Scan for the cell matching the given text and deliver its [X, Y] coordinate at center. 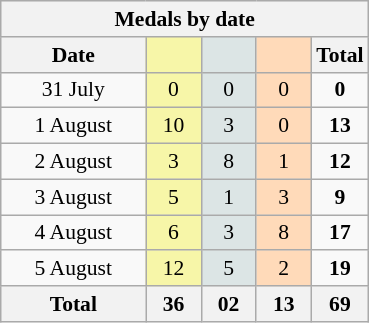
10 [174, 126]
02 [228, 304]
69 [340, 304]
2 [284, 269]
4 August [74, 233]
6 [174, 233]
9 [340, 197]
17 [340, 233]
36 [174, 304]
31 July [74, 90]
5 August [74, 269]
1 August [74, 126]
2 August [74, 162]
Date [74, 55]
19 [340, 269]
3 August [74, 197]
Medals by date [185, 19]
